Find where the given text appears and provide that cell's center as (x, y) coordinate. 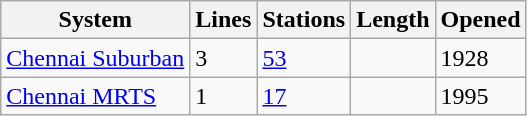
Stations (304, 20)
Opened (480, 20)
System (96, 20)
Lines (224, 20)
1995 (480, 96)
1928 (480, 58)
53 (304, 58)
Chennai MRTS (96, 96)
17 (304, 96)
Length (393, 20)
Chennai Suburban (96, 58)
1 (224, 96)
3 (224, 58)
